Locate the cell with the specified text and output its [x, y] center coordinate. 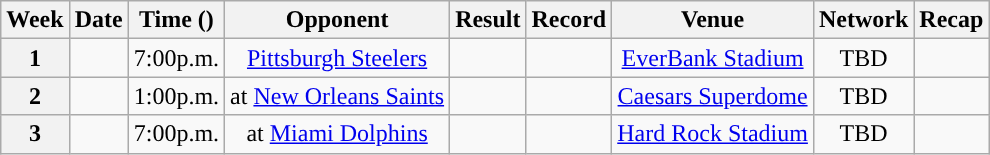
at Miami Dolphins [338, 134]
Date [98, 20]
at New Orleans Saints [338, 96]
Network [863, 20]
Venue [713, 20]
Hard Rock Stadium [713, 134]
1 [35, 58]
EverBank Stadium [713, 58]
1:00p.m. [176, 96]
Week [35, 20]
Caesars Superdome [713, 96]
2 [35, 96]
Opponent [338, 20]
Record [569, 20]
Recap [952, 20]
Time () [176, 20]
3 [35, 134]
Pittsburgh Steelers [338, 58]
Result [488, 20]
